Identify which cell holds the provided text, then report its [X, Y] central coordinate. 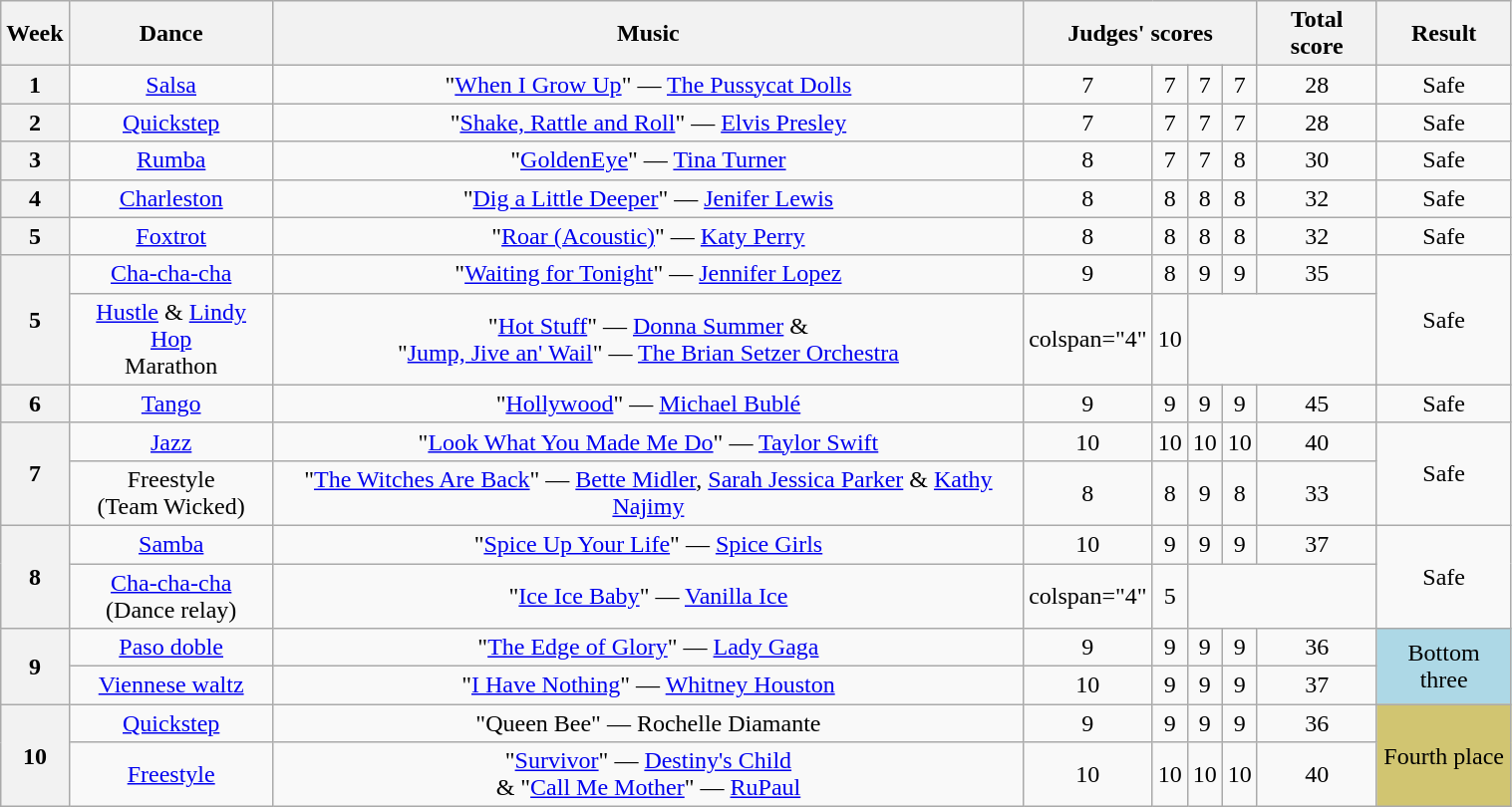
"Dig a Little Deeper" — Jenifer Lewis [648, 198]
3 [35, 160]
Tango [171, 403]
Foxtrot [171, 236]
35 [1317, 274]
"Spice Up Your Life" — Spice Girls [648, 544]
33 [1317, 492]
"GoldenEye" — Tina Turner [648, 160]
Freestyle [171, 775]
"Hot Stuff" — Donna Summer &"Jump, Jive an' Wail" — The Brian Setzer Orchestra [648, 339]
Viennese waltz [171, 685]
Rumba [171, 160]
"When I Grow Up" — The Pussycat Dolls [648, 85]
"Waiting for Tonight" — Jennifer Lopez [648, 274]
Result [1443, 34]
4 [35, 198]
Paso doble [171, 648]
Total score [1317, 34]
Hustle & Lindy HopMarathon [171, 339]
"The Edge of Glory" — Lady Gaga [648, 648]
"Roar (Acoustic)" — Katy Perry [648, 236]
Fourth place [1443, 755]
Week [35, 34]
Charleston [171, 198]
"Queen Bee" — Rochelle Diamante [648, 723]
Salsa [171, 85]
30 [1317, 160]
Bottom three [1443, 667]
"Hollywood" — Michael Bublé [648, 403]
"Ice Ice Baby" — Vanilla Ice [648, 596]
Cha-cha-cha(Dance relay) [171, 596]
Judges' scores [1140, 34]
Dance [171, 34]
Jazz [171, 441]
"Survivor" — Destiny's Child& "Call Me Mother" — RuPaul [648, 775]
"Shake, Rattle and Roll" — Elvis Presley [648, 123]
45 [1317, 403]
"Look What You Made Me Do" — Taylor Swift [648, 441]
Freestyle(Team Wicked) [171, 492]
Music [648, 34]
2 [35, 123]
6 [35, 403]
"The Witches Are Back" — Bette Midler, Sarah Jessica Parker & Kathy Najimy [648, 492]
Samba [171, 544]
"I Have Nothing" — Whitney Houston [648, 685]
1 [35, 85]
Cha-cha-cha [171, 274]
